From the cell containing the given text, extract its center point as (x, y) coordinate. 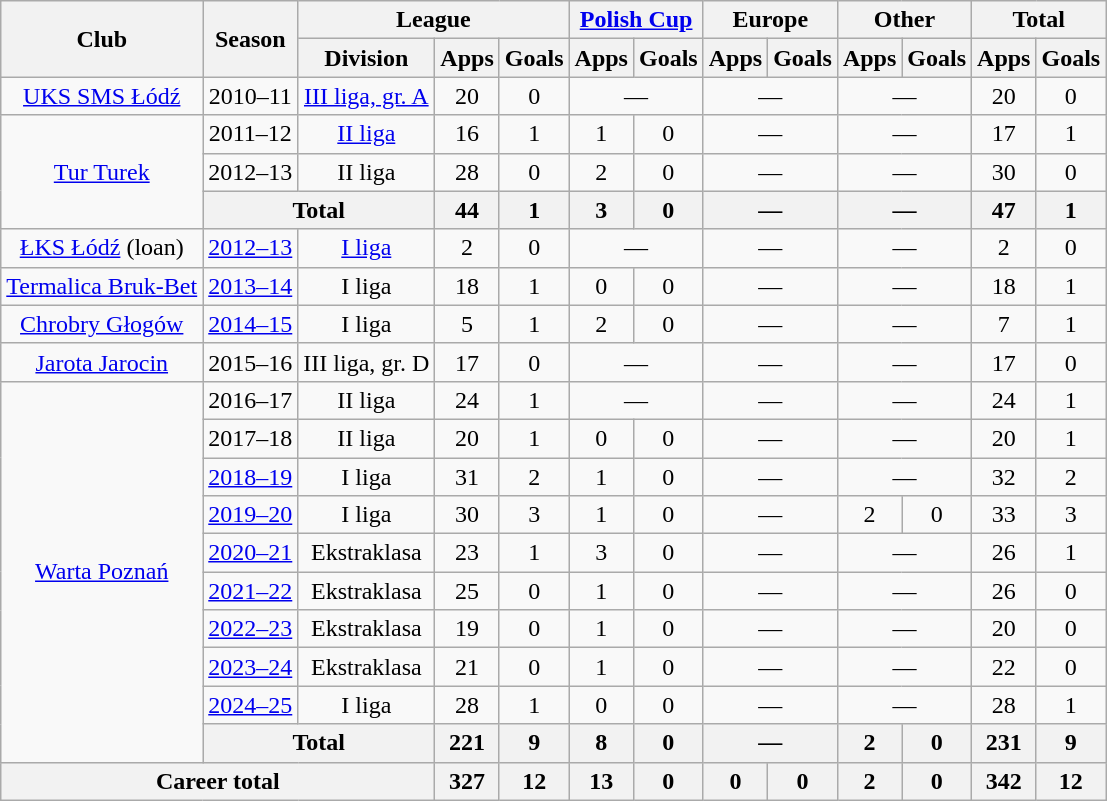
2021–22 (250, 591)
22 (1004, 667)
221 (467, 743)
2018–19 (250, 477)
Club (102, 39)
Other (904, 20)
33 (1004, 515)
Warta Poznań (102, 572)
League (434, 20)
2022–23 (250, 629)
2024–25 (250, 705)
23 (467, 553)
Chrobry Głogów (102, 324)
Division (366, 58)
Europe (770, 20)
III liga, gr. D (366, 362)
2011–12 (250, 134)
2019–20 (250, 515)
31 (467, 477)
UKS SMS Łódź (102, 96)
21 (467, 667)
III liga, gr. A (366, 96)
47 (1004, 210)
327 (467, 781)
16 (467, 134)
Termalica Bruk-Bet (102, 286)
Polish Cup (636, 20)
25 (467, 591)
ŁKS Łódź (loan) (102, 248)
2020–21 (250, 553)
342 (1004, 781)
2014–15 (250, 324)
13 (601, 781)
Career total (218, 781)
2013–14 (250, 286)
231 (1004, 743)
32 (1004, 477)
44 (467, 210)
2015–16 (250, 362)
5 (467, 324)
Tur Turek (102, 172)
2017–18 (250, 438)
2023–24 (250, 667)
2010–11 (250, 96)
2016–17 (250, 400)
Jarota Jarocin (102, 362)
7 (1004, 324)
Season (250, 39)
8 (601, 743)
19 (467, 629)
